Scan for the cell matching the given text and deliver its (X, Y) coordinate at center. 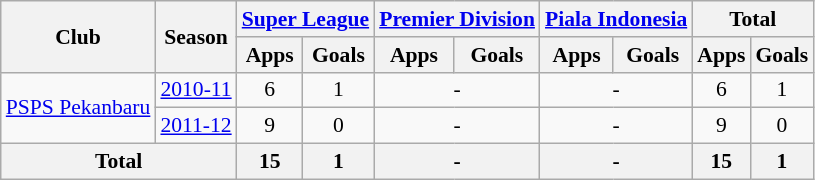
Piala Indonesia (616, 19)
Club (78, 36)
2010-11 (196, 90)
PSPS Pekanbaru (78, 108)
2011-12 (196, 126)
Super League (306, 19)
Premier Division (457, 19)
Season (196, 36)
